Return (X, Y) of the center of cell containing provided text 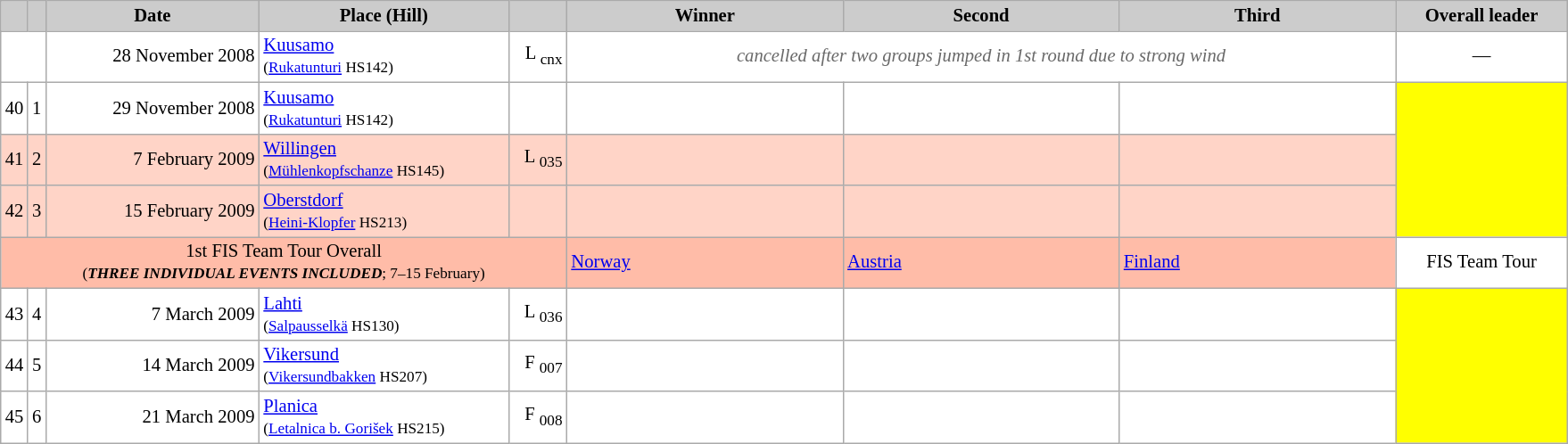
45 (14, 416)
2 (37, 160)
4 (37, 314)
15 February 2009 (152, 211)
Oberstdorf(Heini-Klopfer HS213) (384, 211)
44 (14, 366)
43 (14, 314)
Winner (705, 15)
cancelled after two groups jumped in 1st round due to strong wind (981, 56)
Norway (705, 262)
28 November 2008 (152, 56)
21 March 2009 (152, 416)
42 (14, 211)
14 March 2009 (152, 366)
7 February 2009 (152, 160)
— (1482, 56)
L 035 (537, 160)
L 036 (537, 314)
5 (37, 366)
29 November 2008 (152, 108)
Second (981, 15)
F 007 (537, 366)
FIS Team Tour (1482, 262)
Lahti(Salpausselkä HS130) (384, 314)
Willingen(Mühlenkopfschanze HS145) (384, 160)
Vikersund(Vikersundbakken HS207) (384, 366)
Austria (981, 262)
1st FIS Team Tour Overall(THREE INDIVIDUAL EVENTS INCLUDED; 7–15 February) (284, 262)
L cnx (537, 56)
1 (37, 108)
40 (14, 108)
Date (152, 15)
Overall leader (1482, 15)
Third (1258, 15)
Planica(Letalnica b. Gorišek HS215) (384, 416)
Place (Hill) (384, 15)
3 (37, 211)
F 008 (537, 416)
6 (37, 416)
7 March 2009 (152, 314)
Finland (1258, 262)
41 (14, 160)
